Return the (X, Y) coordinate for the center point of the cell that contains the specified text.  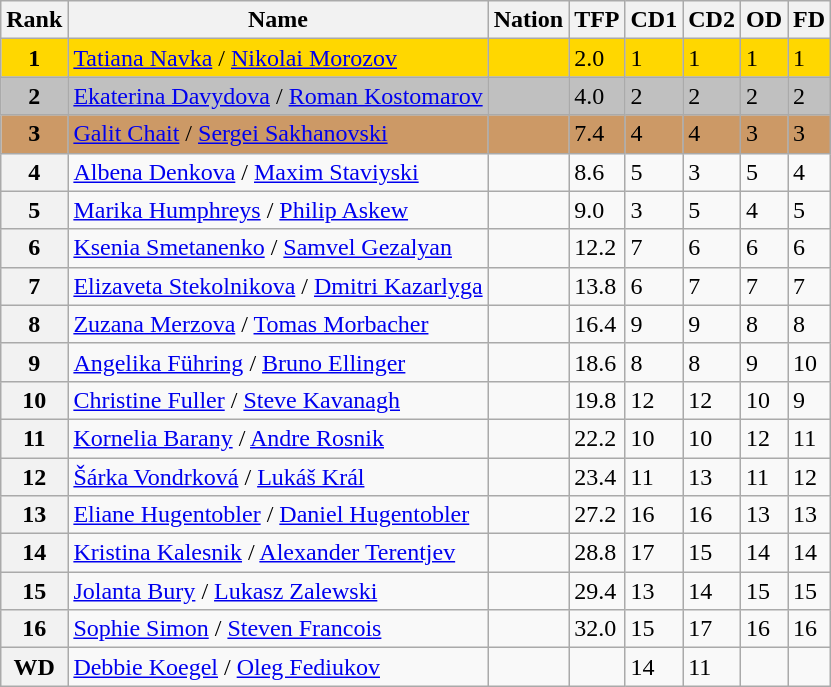
Ksenia Smetanenko / Samvel Gezalyan (278, 248)
Debbie Koegel / Oleg Fediukov (278, 667)
Sophie Simon / Steven Francois (278, 629)
Kornelia Barany / Andre Rosnik (278, 438)
Jolanta Bury / Lukasz Zalewski (278, 591)
Galit Chait / Sergei Sakhanovski (278, 134)
16.4 (597, 324)
Albena Denkova / Maxim Staviyski (278, 172)
29.4 (597, 591)
27.2 (597, 515)
Elizaveta Stekolnikova / Dmitri Kazarlyga (278, 286)
Kristina Kalesnik / Alexander Terentjev (278, 553)
Eliane Hugentobler / Daniel Hugentobler (278, 515)
OD (764, 20)
13.8 (597, 286)
FD (810, 20)
19.8 (597, 400)
2.0 (597, 58)
18.6 (597, 362)
Marika Humphreys / Philip Askew (278, 210)
CD1 (654, 20)
Nation (528, 20)
Ekaterina Davydova / Roman Kostomarov (278, 96)
CD2 (712, 20)
Name (278, 20)
Tatiana Navka / Nikolai Morozov (278, 58)
WD (34, 667)
Šárka Vondrková / Lukáš Král (278, 477)
9.0 (597, 210)
23.4 (597, 477)
Rank (34, 20)
28.8 (597, 553)
TFP (597, 20)
12.2 (597, 248)
22.2 (597, 438)
Angelika Führing / Bruno Ellinger (278, 362)
Christine Fuller / Steve Kavanagh (278, 400)
8.6 (597, 172)
4.0 (597, 96)
Zuzana Merzova / Tomas Morbacher (278, 324)
7.4 (597, 134)
32.0 (597, 629)
